Search for the cell housing the specified text and yield its [X, Y] center coordinate. 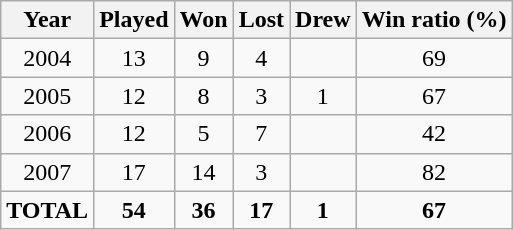
9 [204, 58]
8 [204, 96]
13 [134, 58]
36 [204, 210]
69 [434, 58]
2004 [48, 58]
7 [261, 134]
5 [204, 134]
54 [134, 210]
2006 [48, 134]
2005 [48, 96]
82 [434, 172]
42 [434, 134]
14 [204, 172]
Year [48, 20]
Win ratio (%) [434, 20]
TOTAL [48, 210]
2007 [48, 172]
Drew [324, 20]
Played [134, 20]
4 [261, 58]
Won [204, 20]
Lost [261, 20]
